Search for the cell housing the specified text and yield its (x, y) center coordinate. 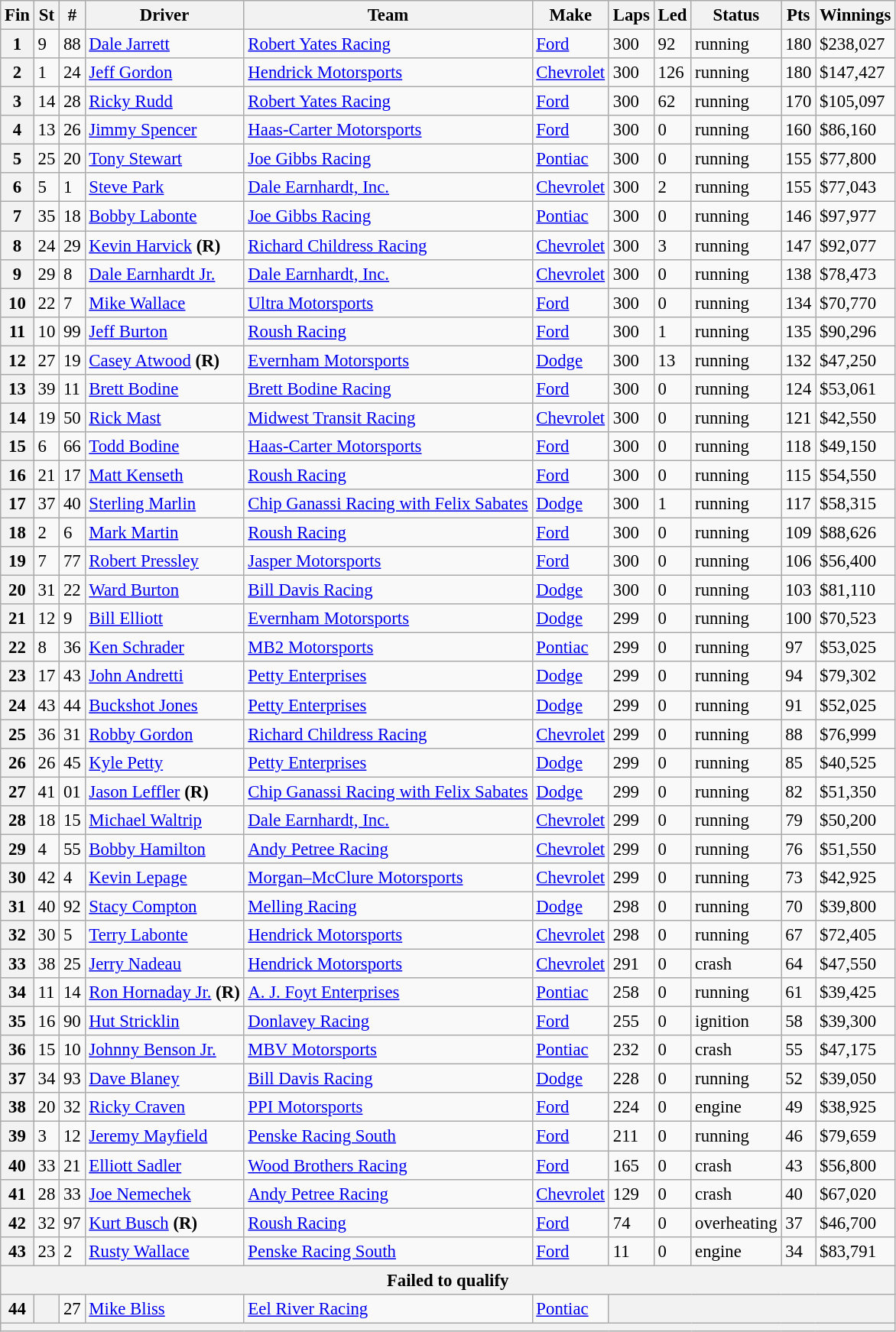
Elliott Sadler (164, 1165)
91 (798, 705)
$39,425 (855, 993)
$77,043 (855, 187)
Status (736, 15)
46 (798, 1136)
$56,800 (855, 1165)
$76,999 (855, 734)
109 (798, 533)
Jasper Motorsports (388, 561)
82 (798, 791)
PPI Motorsports (388, 1108)
$46,700 (855, 1223)
50 (72, 417)
$42,550 (855, 417)
255 (631, 1022)
Donlavey Racing (388, 1022)
$238,027 (855, 44)
Kurt Busch (R) (164, 1223)
Terry Labonte (164, 935)
94 (798, 677)
Ricky Rudd (164, 102)
Wood Brothers Racing (388, 1165)
115 (798, 475)
Kevin Harvick (R) (164, 245)
258 (631, 993)
224 (631, 1108)
Ken Schrader (164, 648)
Kyle Petty (164, 762)
100 (798, 619)
45 (72, 762)
$78,473 (855, 274)
Tony Stewart (164, 159)
$40,525 (855, 762)
99 (72, 331)
106 (798, 561)
A. J. Foyt Enterprises (388, 993)
Mike Wallace (164, 303)
MB2 Motorsports (388, 648)
147 (798, 245)
132 (798, 360)
$81,110 (855, 590)
Jeremy Mayfield (164, 1136)
Robert Pressley (164, 561)
Stacy Compton (164, 906)
Casey Atwood (R) (164, 360)
Bobby Hamilton (164, 849)
79 (798, 820)
Midwest Transit Racing (388, 417)
146 (798, 216)
76 (798, 849)
$70,770 (855, 303)
$147,427 (855, 73)
$79,302 (855, 677)
Dave Blaney (164, 1079)
Todd Bodine (164, 447)
ignition (736, 1022)
$52,025 (855, 705)
73 (798, 878)
126 (673, 73)
$42,925 (855, 878)
Steve Park (164, 187)
$72,405 (855, 935)
Dale Earnhardt Jr. (164, 274)
138 (798, 274)
70 (798, 906)
Rusty Wallace (164, 1251)
118 (798, 447)
Driver (164, 15)
74 (631, 1223)
Brett Bodine Racing (388, 389)
# (72, 15)
135 (798, 331)
$70,523 (855, 619)
Eel River Racing (388, 1309)
overheating (736, 1223)
211 (631, 1136)
$77,800 (855, 159)
52 (798, 1079)
$105,097 (855, 102)
Pts (798, 15)
64 (798, 964)
$67,020 (855, 1194)
$83,791 (855, 1251)
66 (72, 447)
$47,250 (855, 360)
Winnings (855, 15)
Kevin Lepage (164, 878)
61 (798, 993)
Jerry Nadeau (164, 964)
62 (673, 102)
$53,061 (855, 389)
$50,200 (855, 820)
Jeff Burton (164, 331)
Michael Waltrip (164, 820)
124 (798, 389)
Ward Burton (164, 590)
John Andretti (164, 677)
Fin (18, 15)
$51,350 (855, 791)
77 (72, 561)
Mark Martin (164, 533)
$38,925 (855, 1108)
Joe Nemechek (164, 1194)
232 (631, 1050)
Johnny Benson Jr. (164, 1050)
Make (570, 15)
67 (798, 935)
93 (72, 1079)
MBV Motorsports (388, 1050)
$88,626 (855, 533)
Rick Mast (164, 417)
121 (798, 417)
134 (798, 303)
Mike Bliss (164, 1309)
$53,025 (855, 648)
Led (673, 15)
St (46, 15)
Matt Kenseth (164, 475)
$39,300 (855, 1022)
Jeff Gordon (164, 73)
291 (631, 964)
Hut Stricklin (164, 1022)
Bill Elliott (164, 619)
Bobby Labonte (164, 216)
170 (798, 102)
58 (798, 1022)
Ron Hornaday Jr. (R) (164, 993)
$54,550 (855, 475)
Ricky Craven (164, 1108)
01 (72, 791)
$92,077 (855, 245)
85 (798, 762)
Sterling Marlin (164, 504)
Robby Gordon (164, 734)
Jimmy Spencer (164, 130)
$47,175 (855, 1050)
Buckshot Jones (164, 705)
Ultra Motorsports (388, 303)
Dale Jarrett (164, 44)
$47,550 (855, 964)
Jason Leffler (R) (164, 791)
165 (631, 1165)
Morgan–McClure Motorsports (388, 878)
$79,659 (855, 1136)
Brett Bodine (164, 389)
$86,160 (855, 130)
129 (631, 1194)
$39,800 (855, 906)
49 (798, 1108)
Melling Racing (388, 906)
228 (631, 1079)
Failed to qualify (448, 1280)
$39,050 (855, 1079)
117 (798, 504)
$58,315 (855, 504)
90 (72, 1022)
$49,150 (855, 447)
$90,296 (855, 331)
$56,400 (855, 561)
103 (798, 590)
Team (388, 15)
Laps (631, 15)
160 (798, 130)
$97,977 (855, 216)
$51,550 (855, 849)
